For the text-containing cell, return its midpoint in [x, y] coordinate format. 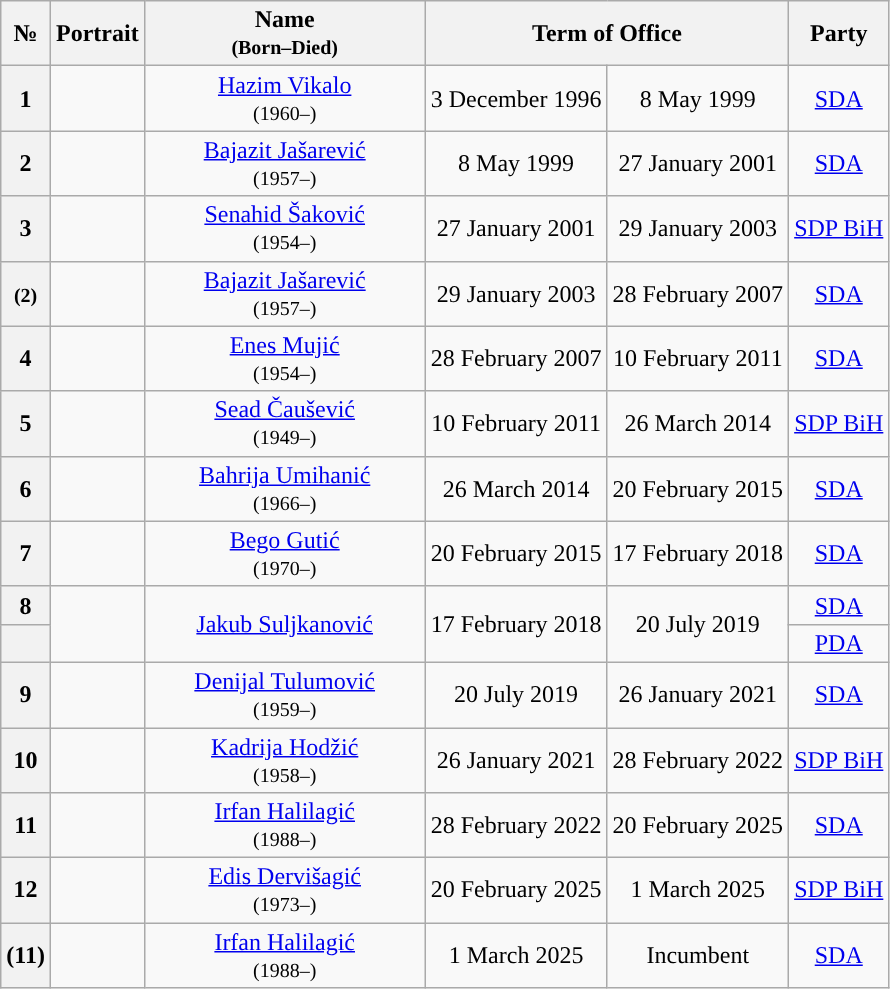
7 [26, 554]
3 December 1996 [516, 98]
6 [26, 488]
(2) [26, 294]
2 [26, 164]
Jakub Suljkanović [284, 624]
4 [26, 358]
8 [26, 605]
Enes Mujić(1954–) [284, 358]
Kadrija Hodžić(1958–) [284, 760]
Hazim Vikalo(1960–) [284, 98]
5 [26, 424]
Bego Gutić(1970–) [284, 554]
11 [26, 826]
Term of Office [606, 34]
№ [26, 34]
1 [26, 98]
9 [26, 694]
12 [26, 890]
Denijal Tulumović(1959–) [284, 694]
Portrait [97, 34]
Incumbent [698, 956]
10 [26, 760]
Name(Born–Died) [284, 34]
Senahid Šaković(1954–) [284, 228]
Edis Dervišagić(1973–) [284, 890]
Party [839, 34]
PDA [839, 643]
3 [26, 228]
Bahrija Umihanić(1966–) [284, 488]
(11) [26, 956]
Sead Čaušević(1949–) [284, 424]
